Determine the (x, y) coordinate at the center of the cell enclosing the given text.  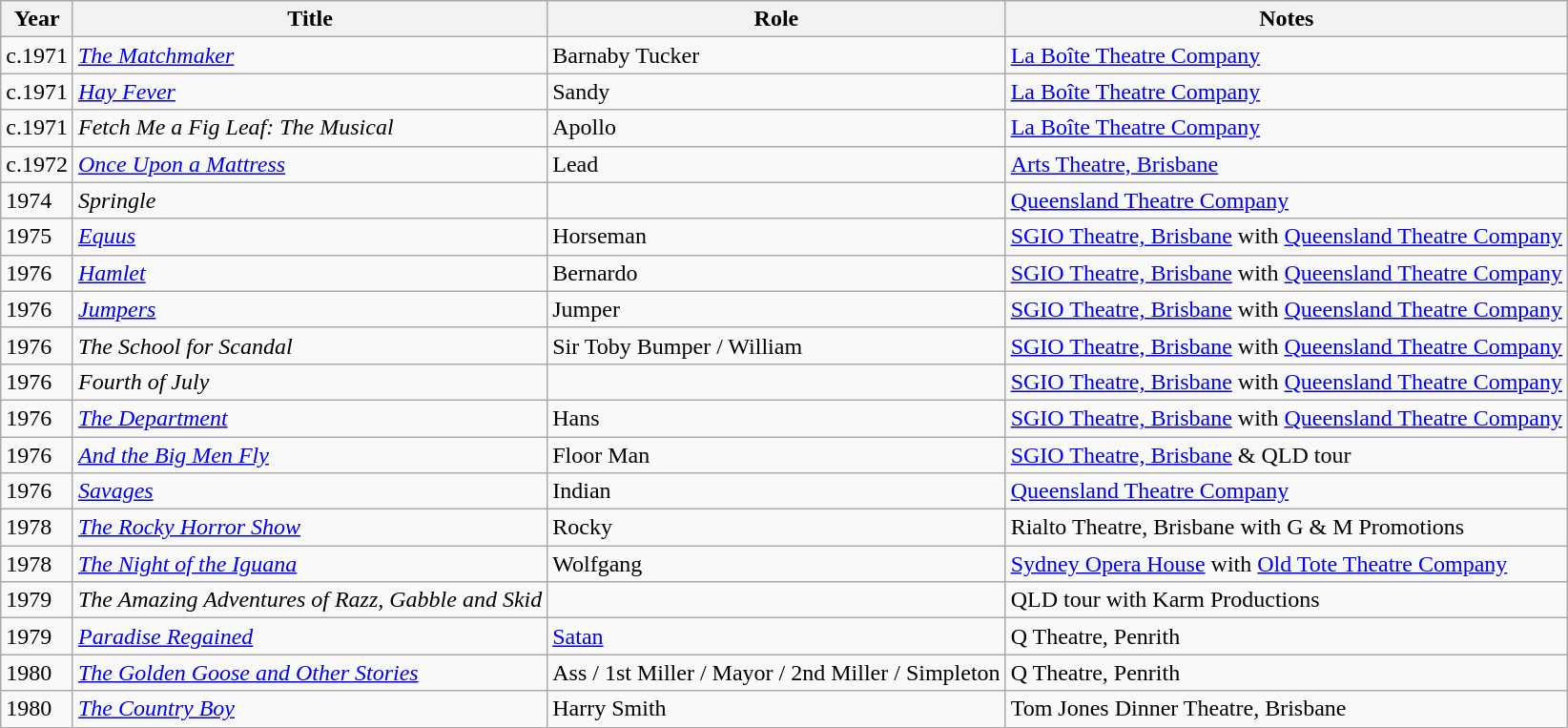
Arts Theatre, Brisbane (1286, 164)
The Amazing Adventures of Razz, Gabble and Skid (309, 600)
Rocky (776, 528)
Notes (1286, 19)
Fourth of July (309, 382)
Equus (309, 237)
Floor Man (776, 455)
The Matchmaker (309, 55)
Apollo (776, 128)
QLD tour with Karm Productions (1286, 600)
Role (776, 19)
Horseman (776, 237)
c.1972 (37, 164)
Sir Toby Bumper / William (776, 345)
Harry Smith (776, 709)
Tom Jones Dinner Theatre, Brisbane (1286, 709)
SGIO Theatre, Brisbane & QLD tour (1286, 455)
Bernardo (776, 273)
Savages (309, 491)
Wolfgang (776, 564)
Hay Fever (309, 92)
Year (37, 19)
Jumpers (309, 309)
Fetch Me a Fig Leaf: The Musical (309, 128)
The Department (309, 418)
1975 (37, 237)
Hans (776, 418)
Lead (776, 164)
Hamlet (309, 273)
Rialto Theatre, Brisbane with G & M Promotions (1286, 528)
The Night of the Iguana (309, 564)
Satan (776, 636)
Indian (776, 491)
The Country Boy (309, 709)
Jumper (776, 309)
The Golden Goose and Other Stories (309, 673)
The Rocky Horror Show (309, 528)
Title (309, 19)
Sandy (776, 92)
Springle (309, 200)
Ass / 1st Miller / Mayor / 2nd Miller / Simpleton (776, 673)
The School for Scandal (309, 345)
Once Upon a Mattress (309, 164)
And the Big Men Fly (309, 455)
Sydney Opera House with Old Tote Theatre Company (1286, 564)
Barnaby Tucker (776, 55)
1974 (37, 200)
Paradise Regained (309, 636)
